From the cell containing the given text, extract its center point as (X, Y) coordinate. 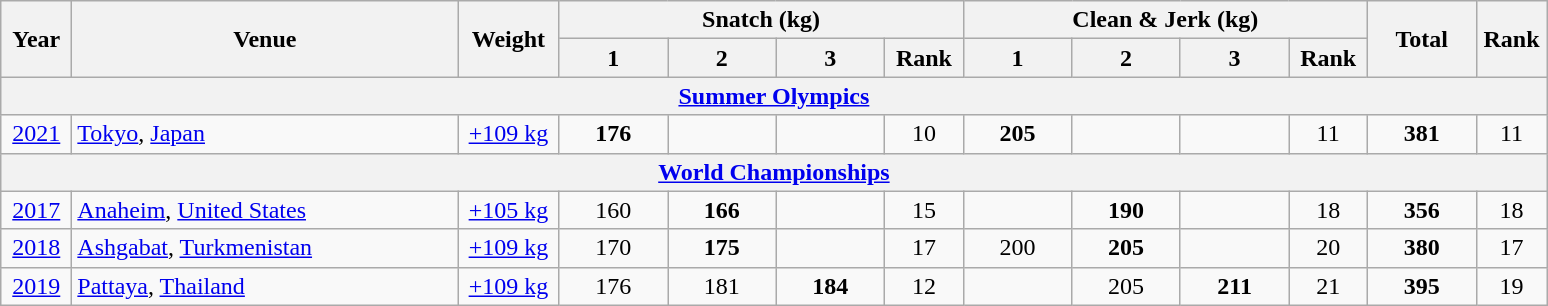
Tokyo, Japan (265, 134)
160 (614, 210)
Weight (508, 39)
166 (722, 210)
Year (36, 39)
15 (924, 210)
380 (1422, 248)
190 (1126, 210)
175 (722, 248)
19 (1512, 286)
356 (1422, 210)
World Championships (774, 172)
381 (1422, 134)
+105 kg (508, 210)
2017 (36, 210)
12 (924, 286)
181 (722, 286)
Anaheim, United States (265, 210)
Snatch (kg) (761, 20)
20 (1328, 248)
10 (924, 134)
Clean & Jerk (kg) (1165, 20)
170 (614, 248)
2018 (36, 248)
Ashgabat, Turkmenistan (265, 248)
Summer Olympics (774, 96)
211 (1234, 286)
Total (1422, 39)
Pattaya, Thailand (265, 286)
21 (1328, 286)
395 (1422, 286)
Venue (265, 39)
184 (830, 286)
2019 (36, 286)
200 (1018, 248)
2021 (36, 134)
